Identify which cell holds the provided text, then report its [x, y] central coordinate. 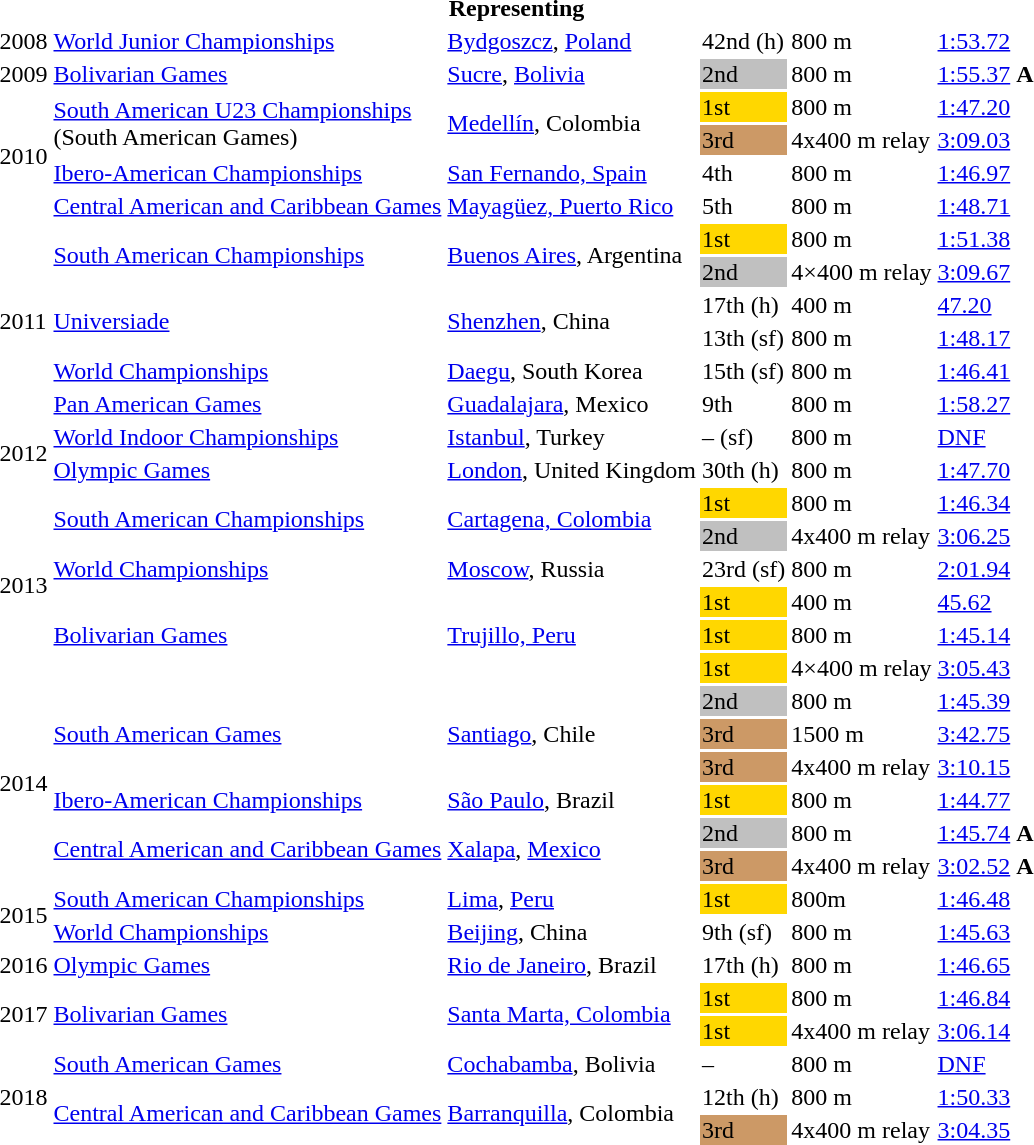
Xalapa, Mexico [572, 850]
Cartagena, Colombia [572, 520]
12th (h) [744, 1097]
23rd (sf) [744, 569]
Sucre, Bolivia [572, 74]
Buenos Aires, Argentina [572, 256]
Cochabamba, Bolivia [572, 1064]
Rio de Janeiro, Brazil [572, 965]
Istanbul, Turkey [572, 437]
13th (sf) [744, 338]
Bydgoszcz, Poland [572, 41]
15th (sf) [744, 371]
30th (h) [744, 470]
World Junior Championships [248, 41]
South American U23 Championships(South American Games) [248, 124]
Beijing, China [572, 932]
World Indoor Championships [248, 437]
Shenzhen, China [572, 322]
9th (sf) [744, 932]
Universiade [248, 322]
Daegu, South Korea [572, 371]
Moscow, Russia [572, 569]
London, United Kingdom [572, 470]
1500 m [862, 734]
– [744, 1064]
São Paulo, Brazil [572, 800]
9th [744, 404]
5th [744, 206]
42nd (h) [744, 41]
Mayagüez, Puerto Rico [572, 206]
Santa Marta, Colombia [572, 1014]
Lima, Peru [572, 899]
Trujillo, Peru [572, 635]
Barranquilla, Colombia [572, 1114]
– (sf) [744, 437]
Pan American Games [248, 404]
San Fernando, Spain [572, 173]
800m [862, 899]
4th [744, 173]
Guadalajara, Mexico [572, 404]
Medellín, Colombia [572, 124]
Santiago, Chile [572, 734]
